Search for the cell housing the specified text and yield its [X, Y] center coordinate. 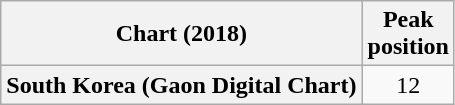
Chart (2018) [182, 34]
South Korea (Gaon Digital Chart) [182, 85]
Peakposition [408, 34]
12 [408, 85]
